Capture the cell that displays the provided text and extract its (x, y) central coordinate. 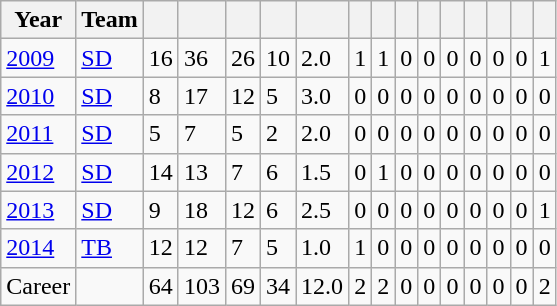
1.5 (322, 172)
2011 (38, 134)
16 (160, 58)
34 (278, 286)
Career (38, 286)
9 (160, 210)
69 (242, 286)
13 (202, 172)
Year (38, 20)
2014 (38, 248)
14 (160, 172)
17 (202, 96)
26 (242, 58)
36 (202, 58)
Team (110, 20)
12.0 (322, 286)
64 (160, 286)
2010 (38, 96)
2012 (38, 172)
8 (160, 96)
2009 (38, 58)
10 (278, 58)
2.5 (322, 210)
18 (202, 210)
2013 (38, 210)
TB (110, 248)
103 (202, 286)
1.0 (322, 248)
3.0 (322, 96)
